Capture the cell that displays the provided text and extract its (X, Y) central coordinate. 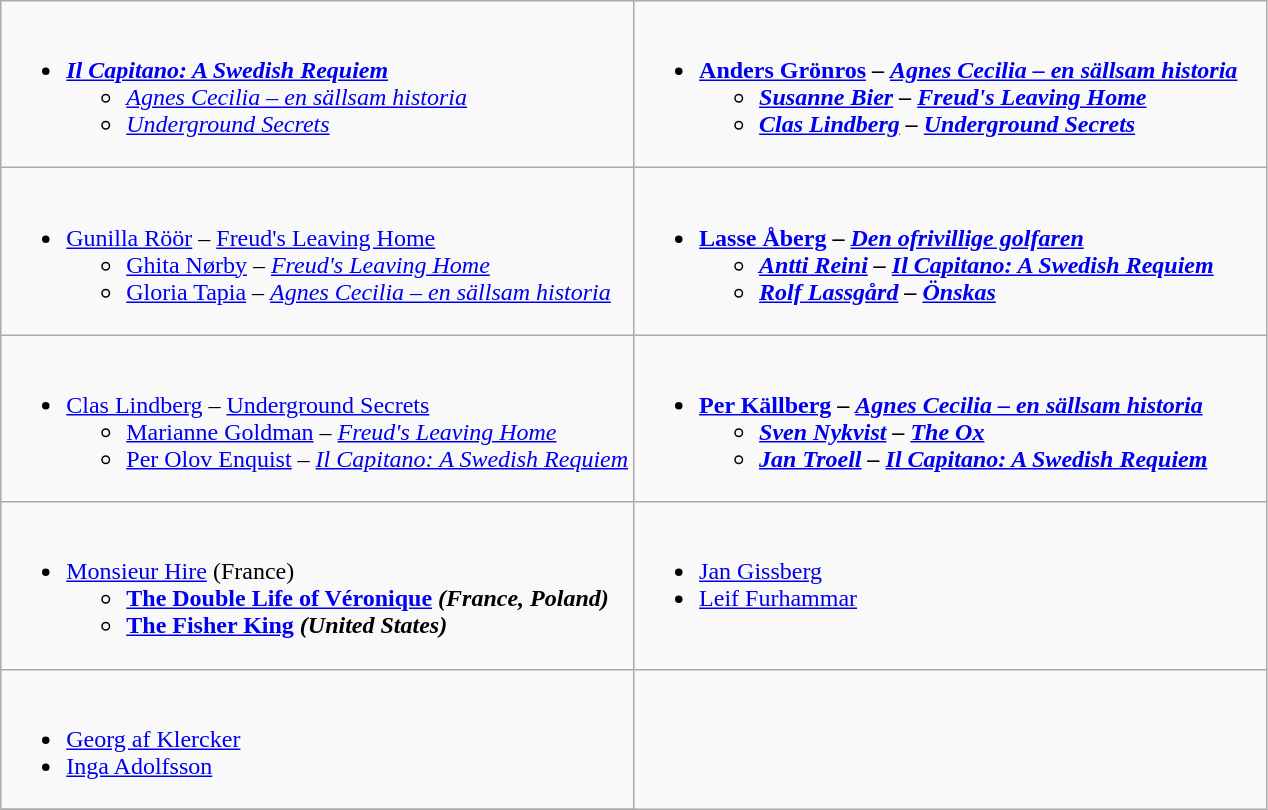
Lasse Åberg – Den ofrivillige golfarenAntti Reini – Il Capitano: A Swedish RequiemRolf Lassgård – Önskas (950, 252)
Anders Grönros – Agnes Cecilia – en sällsam historiaSusanne Bier – Freud's Leaving HomeClas Lindberg – Underground Secrets (950, 84)
Il Capitano: A Swedish RequiemAgnes Cecilia – en sällsam historiaUnderground Secrets (318, 84)
Georg af KlerckerInga Adolfsson (318, 739)
Clas Lindberg – Underground SecretsMarianne Goldman – Freud's Leaving HomePer Olov Enquist – Il Capitano: A Swedish Requiem (318, 418)
Gunilla Röör – Freud's Leaving HomeGhita Nørby – Freud's Leaving HomeGloria Tapia – Agnes Cecilia – en sällsam historia (318, 252)
Monsieur Hire (France)The Double Life of Véronique (France, Poland)The Fisher King (United States) (318, 586)
Per Källberg – Agnes Cecilia – en sällsam historiaSven Nykvist – The OxJan Troell – Il Capitano: A Swedish Requiem (950, 418)
Jan GissbergLeif Furhammar (950, 586)
